Identify which cell holds the provided text, then report its [X, Y] central coordinate. 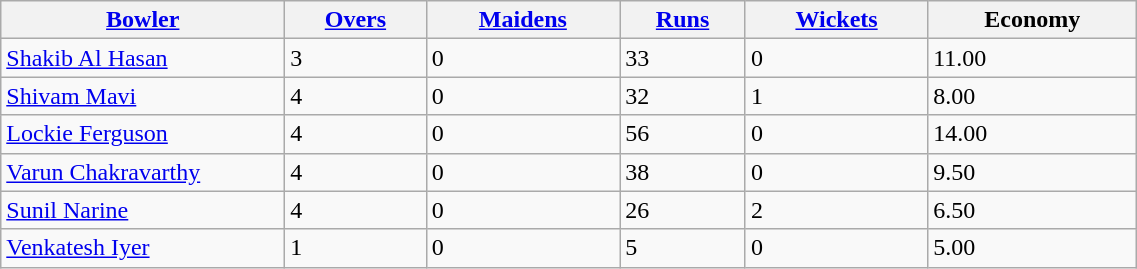
33 [683, 58]
9.50 [1032, 172]
3 [356, 58]
5.00 [1032, 248]
26 [683, 210]
11.00 [1032, 58]
Varun Chakravarthy [143, 172]
32 [683, 96]
Overs [356, 20]
Shakib Al Hasan [143, 58]
8.00 [1032, 96]
Venkatesh Iyer [143, 248]
Economy [1032, 20]
5 [683, 248]
2 [836, 210]
Sunil Narine [143, 210]
Wickets [836, 20]
38 [683, 172]
56 [683, 134]
Bowler [143, 20]
14.00 [1032, 134]
6.50 [1032, 210]
Lockie Ferguson [143, 134]
Maidens [523, 20]
Runs [683, 20]
Shivam Mavi [143, 96]
